Output the [X, Y] coordinate of the center of the cell containing the given text.  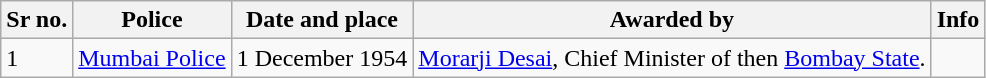
Police [152, 20]
Mumbai Police [152, 58]
Morarji Desai, Chief Minister of then Bombay State. [672, 58]
Awarded by [672, 20]
Sr no. [37, 20]
Info [958, 20]
1 [37, 58]
Date and place [322, 20]
1 December 1954 [322, 58]
